Identify which cell holds the provided text, then report its (x, y) central coordinate. 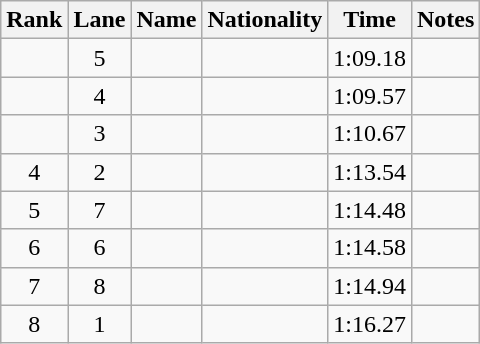
1:10.67 (370, 134)
1:13.54 (370, 172)
1:14.94 (370, 286)
Notes (445, 20)
1:16.27 (370, 324)
Time (370, 20)
Nationality (265, 20)
3 (100, 134)
1 (100, 324)
1:09.18 (370, 58)
1:14.48 (370, 210)
Name (166, 20)
1:09.57 (370, 96)
2 (100, 172)
Rank (34, 20)
Lane (100, 20)
1:14.58 (370, 248)
